Search for the cell housing the specified text and yield its (x, y) center coordinate. 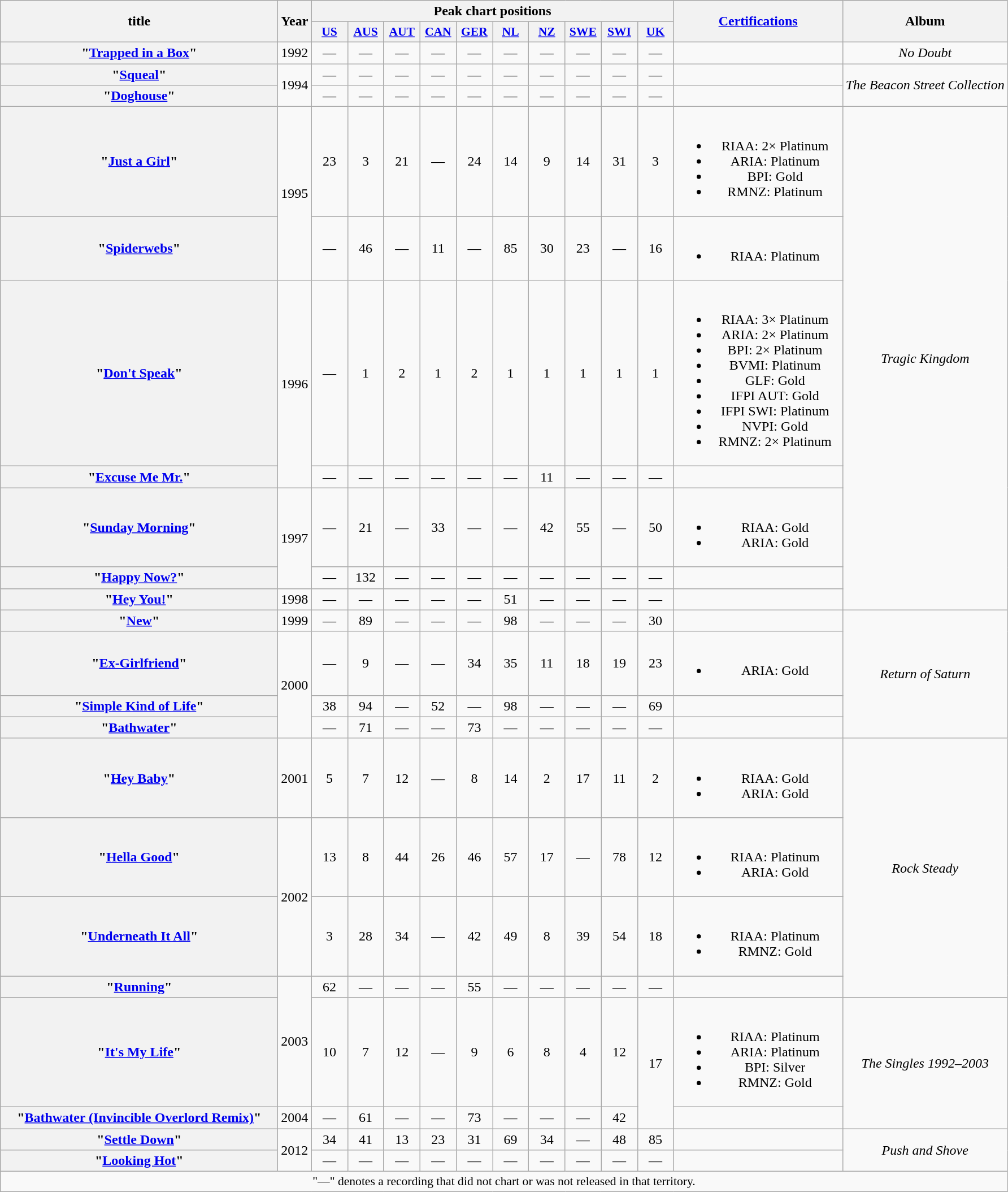
title (139, 21)
"Excuse Me Mr." (139, 477)
Tragic Kingdom (925, 358)
"—" denotes a recording that did not chart or was not released in that territory. (504, 1182)
SWE (583, 32)
71 (366, 727)
RIAA: PlatinumRMNZ: Gold (758, 936)
49 (511, 936)
89 (366, 621)
24 (474, 162)
"Hey You!" (139, 599)
54 (619, 936)
"Ex-Girlfriend" (139, 664)
Return of Saturn (925, 674)
1999 (295, 621)
UK (655, 32)
Rock Steady (925, 868)
"Spiderwebs" (139, 249)
35 (511, 664)
RIAA: Platinum (758, 249)
26 (438, 857)
The Beacon Street Collection (925, 85)
132 (366, 578)
41 (366, 1139)
"Squeal" (139, 74)
19 (619, 664)
1992 (295, 53)
"Running" (139, 986)
28 (366, 936)
GER (474, 32)
61 (366, 1118)
"Hella Good" (139, 857)
1994 (295, 85)
"Underneath It All" (139, 936)
2012 (295, 1150)
78 (619, 857)
44 (402, 857)
"New" (139, 621)
16 (655, 249)
Year (295, 21)
US (329, 32)
57 (511, 857)
38 (329, 706)
RIAA: PlatinumARIA: Gold (758, 857)
5 (329, 778)
NL (511, 32)
1997 (295, 538)
CAN (438, 32)
39 (583, 936)
RIAA: 2× PlatinumARIA: PlatinumBPI: GoldRMNZ: Platinum (758, 162)
62 (329, 986)
1996 (295, 384)
"Just a Girl" (139, 162)
AUS (366, 32)
2000 (295, 685)
Push and Shove (925, 1150)
50 (655, 527)
48 (619, 1139)
"Bathwater (Invincible Overlord Remix)" (139, 1118)
2002 (295, 896)
ARIA: Gold (758, 664)
"Trapped in a Box" (139, 53)
52 (438, 706)
"Looking Hot" (139, 1161)
10 (329, 1052)
The Singles 1992–2003 (925, 1063)
Peak chart positions (493, 11)
2001 (295, 778)
4 (583, 1052)
"Don't Speak" (139, 373)
"Sunday Morning" (139, 527)
"Bathwater" (139, 727)
33 (438, 527)
94 (366, 706)
AUT (402, 32)
Certifications (758, 21)
"It's My Life" (139, 1052)
SWI (619, 32)
1995 (295, 193)
1998 (295, 599)
"Doghouse" (139, 96)
No Doubt (925, 53)
2003 (295, 1041)
"Simple Kind of Life" (139, 706)
"Hey Baby" (139, 778)
RIAA: 3× PlatinumARIA: 2× PlatinumBPI: 2× PlatinumBVMI: PlatinumGLF: GoldIFPI AUT: GoldIFPI SWI: PlatinumNVPI: GoldRMNZ: 2× Platinum (758, 373)
NZ (547, 32)
RIAA: PlatinumARIA: PlatinumBPI: SilverRMNZ: Gold (758, 1052)
6 (511, 1052)
"Happy Now?" (139, 578)
51 (511, 599)
"Settle Down" (139, 1139)
Album (925, 21)
2004 (295, 1118)
